Provide the [x, y] coordinate of the cell's center where the given text is located.  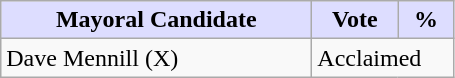
Acclaimed [383, 58]
Vote [355, 20]
% [426, 20]
Dave Mennill (X) [156, 58]
Mayoral Candidate [156, 20]
